Return the [X, Y] coordinate for the center point of the cell that contains the specified text.  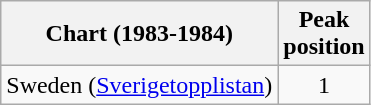
Sweden (Sverigetopplistan) [140, 85]
1 [324, 85]
Peakposition [324, 34]
Chart (1983-1984) [140, 34]
